Find where the given text appears and provide that cell's center as (X, Y) coordinate. 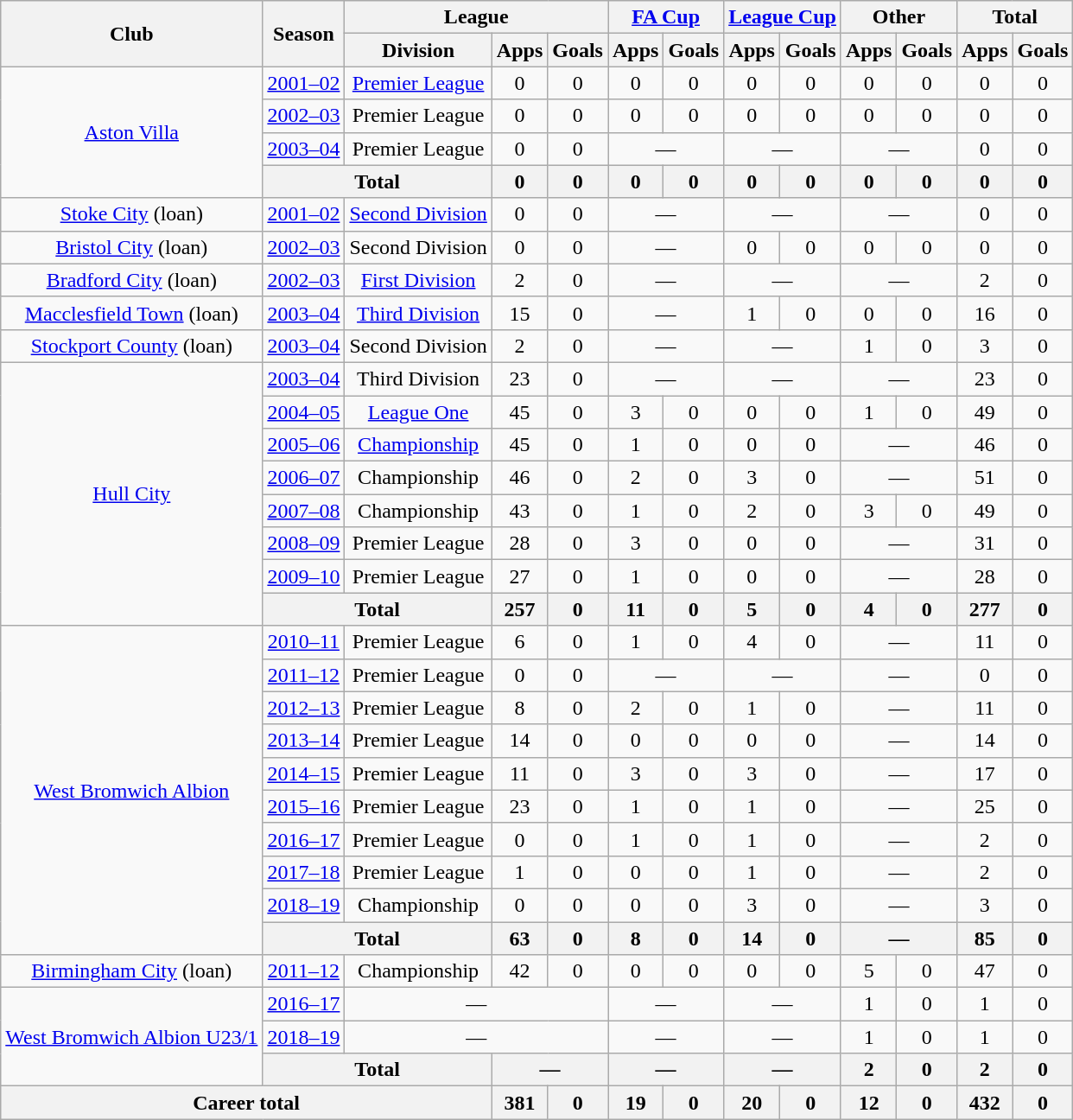
47 (985, 971)
6 (519, 642)
Career total (247, 1103)
63 (519, 938)
12 (868, 1103)
257 (519, 609)
Other (898, 17)
277 (985, 609)
Stoke City (loan) (131, 214)
17 (985, 773)
West Bromwich Albion U23/1 (131, 1037)
Club (131, 34)
League Cup (783, 17)
Aston Villa (131, 132)
2010–11 (304, 642)
16 (985, 313)
2015–16 (304, 806)
381 (519, 1103)
2013–14 (304, 741)
Season (304, 34)
432 (985, 1103)
15 (519, 313)
43 (519, 511)
Division (418, 50)
West Bromwich Albion (131, 790)
2004–05 (304, 412)
2017–18 (304, 872)
First Division (418, 280)
FA Cup (666, 17)
2014–15 (304, 773)
2009–10 (304, 576)
Hull City (131, 493)
Bristol City (loan) (131, 247)
51 (985, 478)
85 (985, 938)
2006–07 (304, 478)
2008–09 (304, 544)
27 (519, 576)
Birmingham City (loan) (131, 971)
42 (519, 971)
31 (985, 544)
League (477, 17)
25 (985, 806)
2005–06 (304, 445)
Bradford City (loan) (131, 280)
19 (636, 1103)
Macclesfield Town (loan) (131, 313)
2007–08 (304, 511)
League One (418, 412)
20 (752, 1103)
2012–13 (304, 708)
Stockport County (loan) (131, 346)
